Scan for the cell matching the given text and deliver its [x, y] coordinate at center. 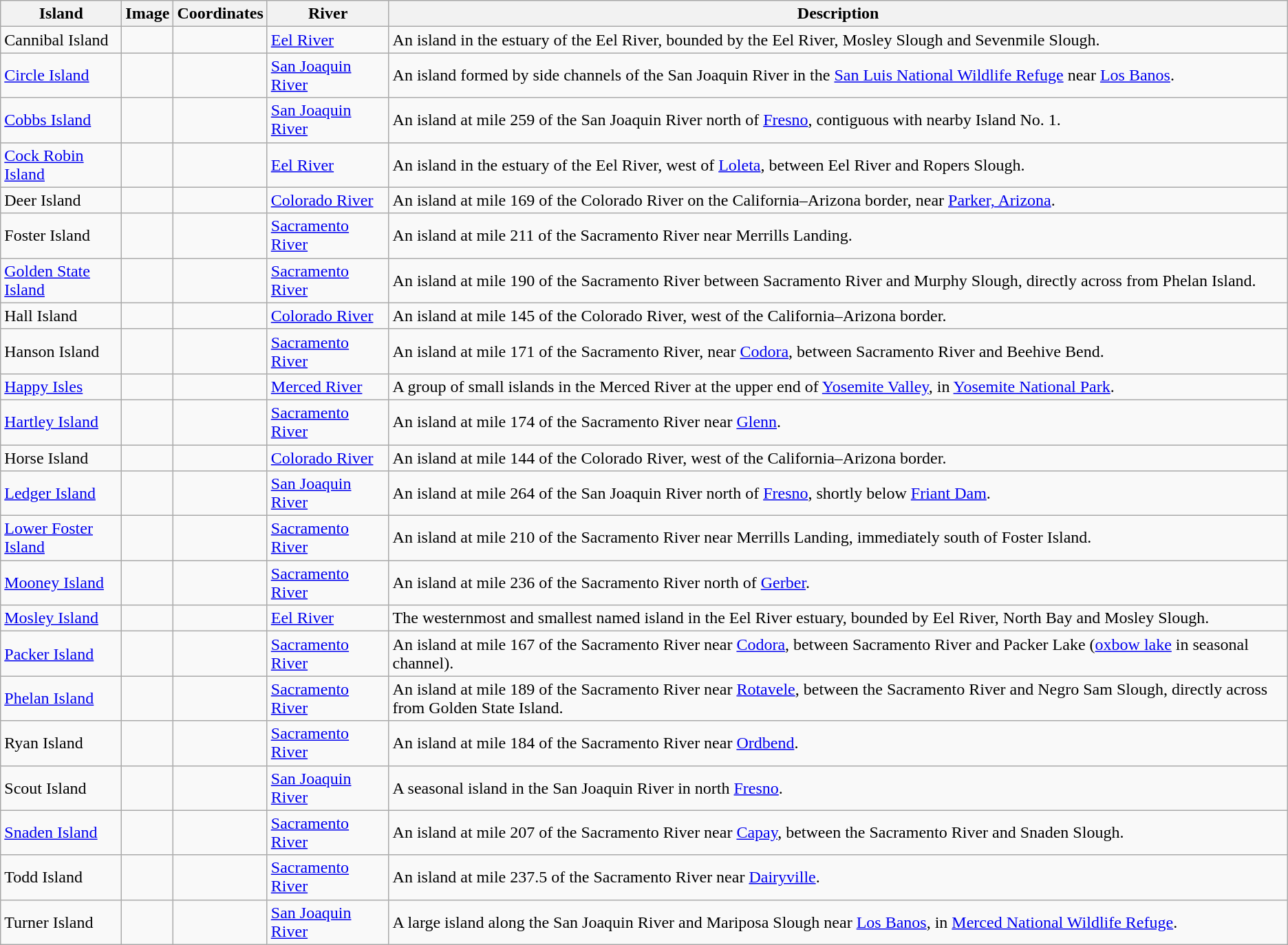
Hartley Island [61, 422]
Ryan Island [61, 743]
Hanson Island [61, 351]
Turner Island [61, 922]
Phelan Island [61, 699]
An island at mile 207 of the Sacramento River near Capay, between the Sacramento River and Snaden Slough. [838, 832]
An island in the estuary of the Eel River, bounded by the Eel River, Mosley Slough and Sevenmile Slough. [838, 40]
Cock Robin Island [61, 165]
Image [147, 14]
Description [838, 14]
An island at mile 190 of the Sacramento River between Sacramento River and Murphy Slough, directly across from Phelan Island. [838, 281]
Cannibal Island [61, 40]
An island at mile 259 of the San Joaquin River north of Fresno, contiguous with nearby Island No. 1. [838, 120]
Coordinates [220, 14]
An island at mile 169 of the Colorado River on the California–Arizona border, near Parker, Arizona. [838, 200]
Packer Island [61, 653]
The westernmost and smallest named island in the Eel River estuary, bounded by Eel River, North Bay and Mosley Slough. [838, 618]
Todd Island [61, 878]
An island at mile 264 of the San Joaquin River north of Fresno, shortly below Friant Dam. [838, 494]
Ledger Island [61, 494]
An island formed by side channels of the San Joaquin River in the San Luis National Wildlife Refuge near Los Banos. [838, 76]
Happy Isles [61, 387]
An island at mile 210 of the Sacramento River near Merrills Landing, immediately south of Foster Island. [838, 538]
Cobbs Island [61, 120]
Mooney Island [61, 583]
An island in the estuary of the Eel River, west of Loleta, between Eel River and Ropers Slough. [838, 165]
An island at mile 174 of the Sacramento River near Glenn. [838, 422]
Snaden Island [61, 832]
An island at mile 237.5 of the Sacramento River near Dairyville. [838, 878]
Mosley Island [61, 618]
Deer Island [61, 200]
River [328, 14]
An island at mile 144 of the Colorado River, west of the California–Arizona border. [838, 457]
Circle Island [61, 76]
An island at mile 145 of the Colorado River, west of the California–Arizona border. [838, 316]
An island at mile 211 of the Sacramento River near Merrills Landing. [838, 235]
A large island along the San Joaquin River and Mariposa Slough near Los Banos, in Merced National Wildlife Refuge. [838, 922]
Horse Island [61, 457]
Hall Island [61, 316]
An island at mile 167 of the Sacramento River near Codora, between Sacramento River and Packer Lake (oxbow lake in seasonal channel). [838, 653]
Merced River [328, 387]
Island [61, 14]
A group of small islands in the Merced River at the upper end of Yosemite Valley, in Yosemite National Park. [838, 387]
Lower Foster Island [61, 538]
An island at mile 184 of the Sacramento River near Ordbend. [838, 743]
A seasonal island in the San Joaquin River in north Fresno. [838, 788]
Golden State Island [61, 281]
Foster Island [61, 235]
Scout Island [61, 788]
An island at mile 171 of the Sacramento River, near Codora, between Sacramento River and Beehive Bend. [838, 351]
An island at mile 236 of the Sacramento River north of Gerber. [838, 583]
